Output the (X, Y) coordinate of the center of the cell containing the given text.  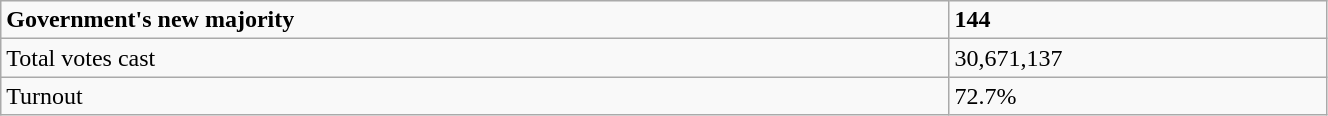
72.7% (1138, 96)
Total votes cast (475, 58)
Turnout (475, 96)
144 (1138, 20)
Government's new majority (475, 20)
30,671,137 (1138, 58)
